Determine the (X, Y) coordinate at the center of the cell enclosing the given text.  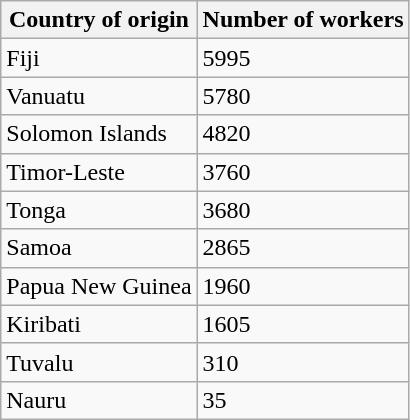
Timor-Leste (99, 172)
Country of origin (99, 20)
1960 (303, 286)
5780 (303, 96)
Samoa (99, 248)
4820 (303, 134)
Nauru (99, 400)
310 (303, 362)
Solomon Islands (99, 134)
Tonga (99, 210)
Number of workers (303, 20)
1605 (303, 324)
2865 (303, 248)
Fiji (99, 58)
35 (303, 400)
Vanuatu (99, 96)
Tuvalu (99, 362)
Kiribati (99, 324)
3760 (303, 172)
5995 (303, 58)
3680 (303, 210)
Papua New Guinea (99, 286)
